Pinpoint the cell where the given text exists, returning its (X, Y) midpoint coordinate. 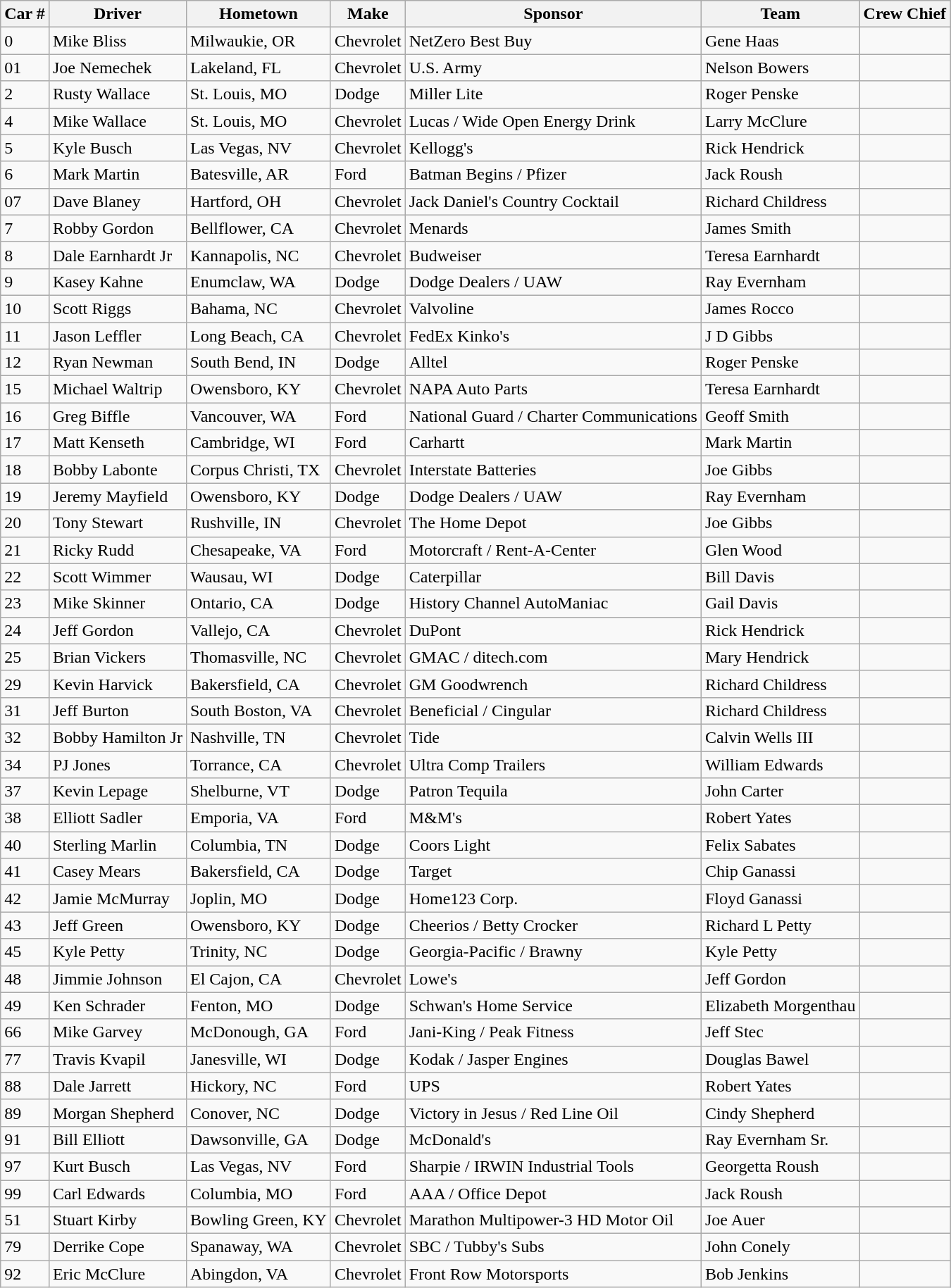
Carhartt (553, 443)
Cambridge, WI (258, 443)
NAPA Auto Parts (553, 389)
Long Beach, CA (258, 336)
Elliott Sadler (117, 818)
31 (25, 711)
Dale Earnhardt Jr (117, 255)
National Guard / Charter Communications (553, 416)
Stuart Kirby (117, 1220)
Mike Wallace (117, 121)
91 (25, 1139)
Matt Kenseth (117, 443)
11 (25, 336)
Valvoline (553, 308)
45 (25, 952)
Glen Wood (781, 550)
Jeff Green (117, 925)
92 (25, 1274)
Gail Davis (781, 604)
Thomasville, NC (258, 657)
History Channel AutoManiac (553, 604)
Columbia, TN (258, 845)
McDonough, GA (258, 1032)
Kyle Busch (117, 148)
Douglas Bawel (781, 1059)
Joe Nemechek (117, 68)
9 (25, 282)
Greg Biffle (117, 416)
Joplin, MO (258, 899)
Richard L Petty (781, 925)
Bob Jenkins (781, 1274)
Victory in Jesus / Red Line Oil (553, 1113)
AAA / Office Depot (553, 1194)
17 (25, 443)
Nashville, TN (258, 737)
Hometown (258, 14)
79 (25, 1247)
Target (553, 872)
Menards (553, 228)
FedEx Kinko's (553, 336)
Corpus Christi, TX (258, 470)
49 (25, 1006)
Wausau, WI (258, 577)
Front Row Motorsports (553, 1274)
20 (25, 523)
40 (25, 845)
Emporia, VA (258, 818)
Patron Tequila (553, 792)
South Boston, VA (258, 711)
Ray Evernham Sr. (781, 1139)
Georgetta Roush (781, 1166)
29 (25, 684)
Driver (117, 14)
5 (25, 148)
James Smith (781, 228)
Marathon Multipower-3 HD Motor Oil (553, 1220)
Bobby Hamilton Jr (117, 737)
The Home Depot (553, 523)
Make (368, 14)
0 (25, 41)
Columbia, MO (258, 1194)
12 (25, 363)
Kodak / Jasper Engines (553, 1059)
Trinity, NC (258, 952)
Floyd Ganassi (781, 899)
Ricky Rudd (117, 550)
Ontario, CA (258, 604)
42 (25, 899)
John Conely (781, 1247)
Tide (553, 737)
07 (25, 201)
Kevin Lepage (117, 792)
Bill Davis (781, 577)
77 (25, 1059)
Hickory, NC (258, 1086)
Jeff Burton (117, 711)
PJ Jones (117, 764)
Bellflower, CA (258, 228)
Jimmie Johnson (117, 979)
Conover, NC (258, 1113)
Vancouver, WA (258, 416)
Cheerios / Betty Crocker (553, 925)
SBC / Tubby's Subs (553, 1247)
7 (25, 228)
Brian Vickers (117, 657)
Budweiser (553, 255)
Michael Waltrip (117, 389)
88 (25, 1086)
Mary Hendrick (781, 657)
Tony Stewart (117, 523)
Georgia-Pacific / Brawny (553, 952)
Jani-King / Peak Fitness (553, 1032)
Elizabeth Morgenthau (781, 1006)
21 (25, 550)
Sponsor (553, 14)
GMAC / ditech.com (553, 657)
Crew Chief (905, 14)
8 (25, 255)
Lucas / Wide Open Energy Drink (553, 121)
19 (25, 496)
DuPont (553, 630)
23 (25, 604)
97 (25, 1166)
Nelson Bowers (781, 68)
Rushville, IN (258, 523)
Morgan Shepherd (117, 1113)
Beneficial / Cingular (553, 711)
Joe Auer (781, 1220)
Carl Edwards (117, 1194)
Ken Schrader (117, 1006)
Robby Gordon (117, 228)
Interstate Batteries (553, 470)
Car # (25, 14)
Kannapolis, NC (258, 255)
Mike Garvey (117, 1032)
El Cajon, CA (258, 979)
Schwan's Home Service (553, 1006)
18 (25, 470)
Caterpillar (553, 577)
GM Goodwrench (553, 684)
Milwaukie, OR (258, 41)
McDonald's (553, 1139)
22 (25, 577)
Motorcraft / Rent-A-Center (553, 550)
South Bend, IN (258, 363)
Ultra Comp Trailers (553, 764)
01 (25, 68)
Felix Sabates (781, 845)
Scott Riggs (117, 308)
Kellogg's (553, 148)
Shelburne, VT (258, 792)
32 (25, 737)
Casey Mears (117, 872)
Bill Elliott (117, 1139)
43 (25, 925)
37 (25, 792)
Alltel (553, 363)
34 (25, 764)
2 (25, 94)
Jamie McMurray (117, 899)
William Edwards (781, 764)
NetZero Best Buy (553, 41)
99 (25, 1194)
Cindy Shepherd (781, 1113)
Scott Wimmer (117, 577)
Mike Skinner (117, 604)
4 (25, 121)
Mike Bliss (117, 41)
48 (25, 979)
Kevin Harvick (117, 684)
51 (25, 1220)
Lowe's (553, 979)
89 (25, 1113)
Bobby Labonte (117, 470)
Larry McClure (781, 121)
25 (25, 657)
Janesville, WI (258, 1059)
Geoff Smith (781, 416)
16 (25, 416)
Hartford, OH (258, 201)
James Rocco (781, 308)
John Carter (781, 792)
M&M's (553, 818)
Jason Leffler (117, 336)
41 (25, 872)
Batesville, AR (258, 175)
Team (781, 14)
Chesapeake, VA (258, 550)
Rusty Wallace (117, 94)
10 (25, 308)
Coors Light (553, 845)
38 (25, 818)
Jack Daniel's Country Cocktail (553, 201)
Bowling Green, KY (258, 1220)
Eric McClure (117, 1274)
Enumclaw, WA (258, 282)
6 (25, 175)
Jeff Stec (781, 1032)
Dawsonville, GA (258, 1139)
Jeremy Mayfield (117, 496)
UPS (553, 1086)
Ryan Newman (117, 363)
Spanaway, WA (258, 1247)
Batman Begins / Pfizer (553, 175)
Chip Ganassi (781, 872)
Bahama, NC (258, 308)
66 (25, 1032)
Kurt Busch (117, 1166)
Vallejo, CA (258, 630)
Home123 Corp. (553, 899)
Abingdon, VA (258, 1274)
Gene Haas (781, 41)
Sharpie / IRWIN Industrial Tools (553, 1166)
Dave Blaney (117, 201)
Sterling Marlin (117, 845)
15 (25, 389)
Fenton, MO (258, 1006)
24 (25, 630)
Miller Lite (553, 94)
Travis Kvapil (117, 1059)
Dale Jarrett (117, 1086)
Lakeland, FL (258, 68)
U.S. Army (553, 68)
J D Gibbs (781, 336)
Torrance, CA (258, 764)
Kasey Kahne (117, 282)
Calvin Wells III (781, 737)
Derrike Cope (117, 1247)
